Return the (X, Y) coordinate for the center point of the cell that contains the specified text.  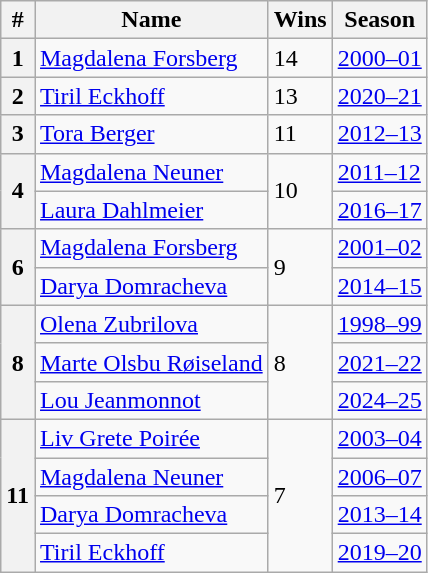
10 (300, 191)
2016–17 (380, 210)
2014–15 (380, 286)
7 (300, 495)
Liv Grete Poirée (151, 438)
13 (300, 96)
2019–20 (380, 553)
1 (18, 58)
2000–01 (380, 58)
2001–02 (380, 248)
Laura Dahlmeier (151, 210)
Season (380, 20)
2012–13 (380, 134)
2013–14 (380, 515)
6 (18, 267)
2020–21 (380, 96)
Olena Zubrilova (151, 324)
Name (151, 20)
4 (18, 191)
2024–25 (380, 400)
Marte Olsbu Røiseland (151, 362)
1998–99 (380, 324)
2011–12 (380, 172)
9 (300, 267)
14 (300, 58)
# (18, 20)
2006–07 (380, 477)
Wins (300, 20)
Lou Jeanmonnot (151, 400)
2021–22 (380, 362)
Tora Berger (151, 134)
2003–04 (380, 438)
3 (18, 134)
2 (18, 96)
